For the text-containing cell, return its midpoint in (X, Y) coordinate format. 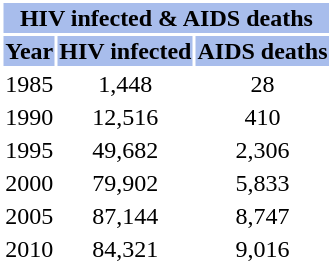
410 (262, 117)
79,902 (126, 183)
12,516 (126, 117)
5,833 (262, 183)
9,016 (262, 249)
87,144 (126, 216)
HIV infected (126, 51)
8,747 (262, 216)
AIDS deaths (262, 51)
Year (30, 51)
2005 (30, 216)
1990 (30, 117)
1,448 (126, 84)
2000 (30, 183)
28 (262, 84)
2,306 (262, 150)
84,321 (126, 249)
49,682 (126, 150)
1985 (30, 84)
HIV infected & AIDS deaths (166, 18)
1995 (30, 150)
2010 (30, 249)
